Return the [X, Y] coordinate for the center point of the cell that contains the specified text.  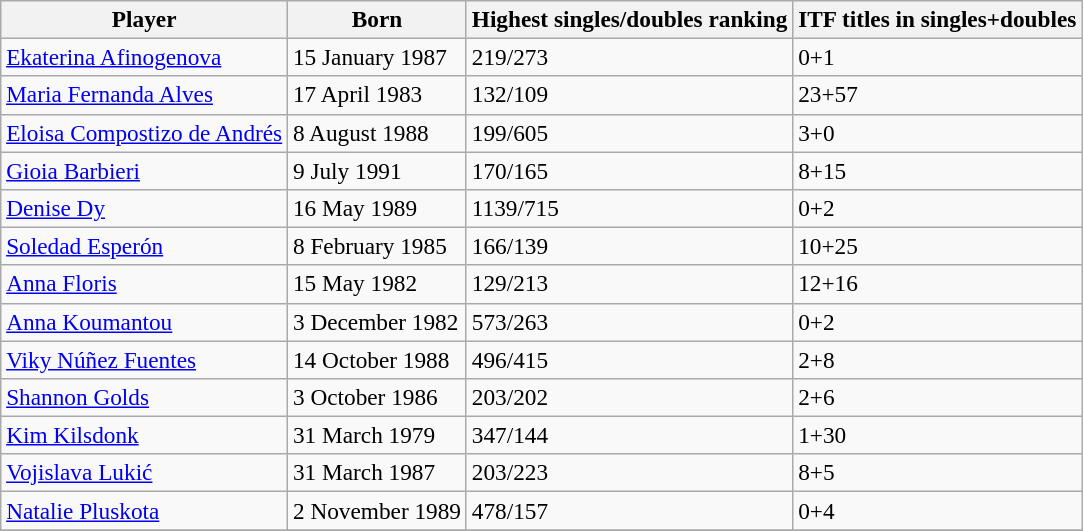
1+30 [938, 435]
170/165 [629, 170]
0+4 [938, 510]
Viky Núñez Fuentes [144, 359]
Highest singles/doubles ranking [629, 19]
8 February 1985 [378, 246]
129/213 [629, 284]
31 March 1987 [378, 473]
219/273 [629, 57]
Anna Koumantou [144, 322]
31 March 1979 [378, 435]
199/605 [629, 133]
23+57 [938, 95]
1139/715 [629, 208]
203/202 [629, 397]
Denise Dy [144, 208]
Vojislava Lukić [144, 473]
9 July 1991 [378, 170]
347/144 [629, 435]
Natalie Pluskota [144, 510]
Soledad Esperón [144, 246]
2+8 [938, 359]
Eloisa Compostizo de Andrés [144, 133]
Kim Kilsdonk [144, 435]
8 August 1988 [378, 133]
8+15 [938, 170]
Ekaterina Afinogenova [144, 57]
2+6 [938, 397]
16 May 1989 [378, 208]
132/109 [629, 95]
203/223 [629, 473]
15 January 1987 [378, 57]
Maria Fernanda Alves [144, 95]
8+5 [938, 473]
496/415 [629, 359]
3+0 [938, 133]
3 October 1986 [378, 397]
166/139 [629, 246]
Born [378, 19]
17 April 1983 [378, 95]
ITF titles in singles+doubles [938, 19]
Gioia Barbieri [144, 170]
14 October 1988 [378, 359]
0+1 [938, 57]
3 December 1982 [378, 322]
Player [144, 19]
478/157 [629, 510]
12+16 [938, 284]
Shannon Golds [144, 397]
573/263 [629, 322]
15 May 1982 [378, 284]
Anna Floris [144, 284]
2 November 1989 [378, 510]
10+25 [938, 246]
